From the cell containing the given text, extract its center point as (x, y) coordinate. 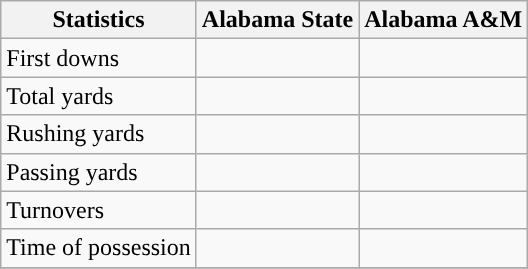
Statistics (99, 20)
Alabama State (277, 20)
Rushing yards (99, 134)
Total yards (99, 96)
Passing yards (99, 172)
First downs (99, 58)
Turnovers (99, 210)
Time of possession (99, 248)
Alabama A&M (444, 20)
